Scan for the cell matching the given text and deliver its [X, Y] coordinate at center. 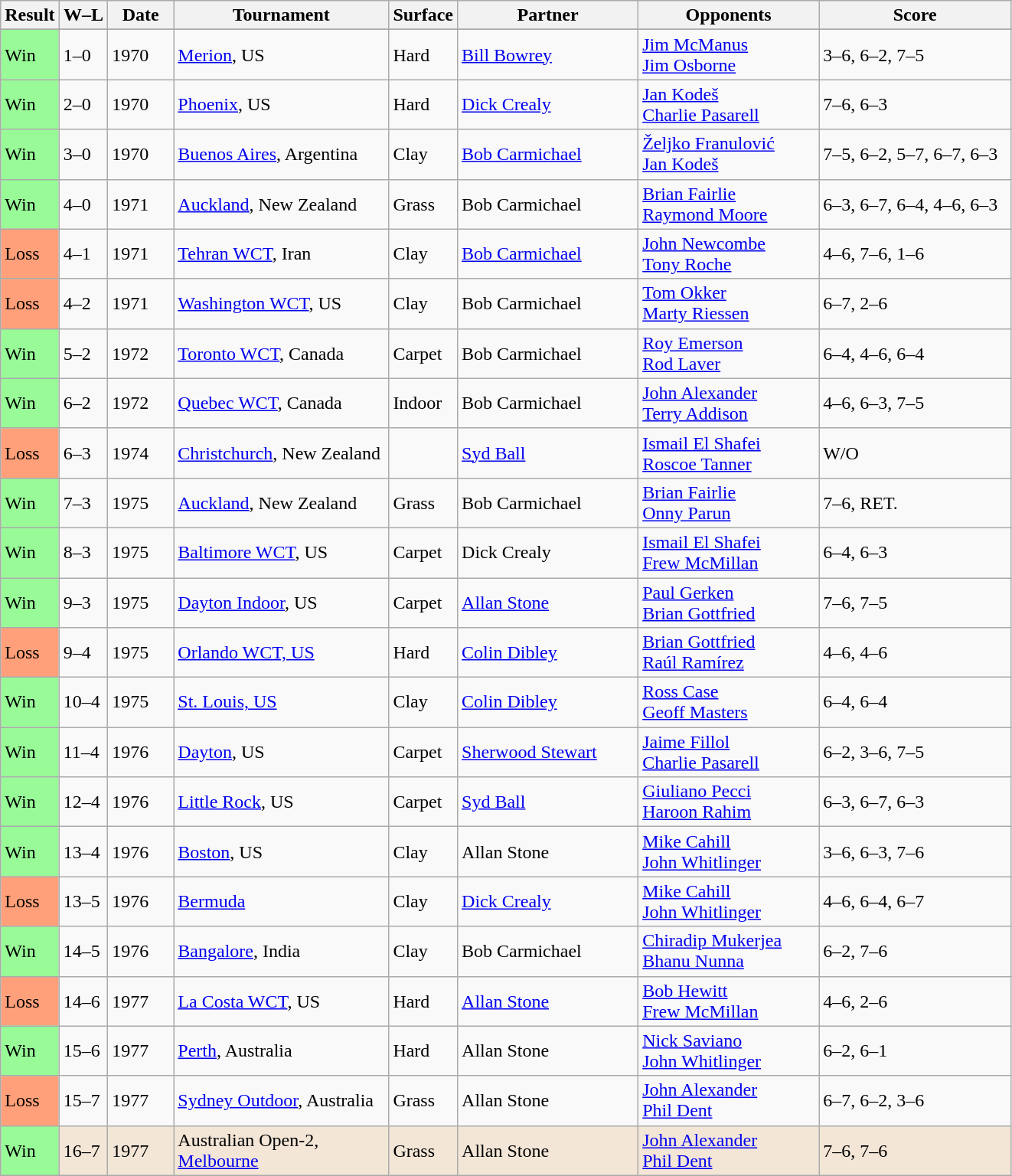
Željko Franulović Jan Kodeš [729, 155]
10–4 [83, 703]
13–4 [83, 851]
Chiradip Mukerjea Bhanu Nunna [729, 951]
Australian Open-2, Melbourne [282, 1150]
4–2 [83, 303]
Orlando WCT, US [282, 652]
4–6, 4–6 [916, 652]
6–3, 6–7, 6–4, 4–6, 6–3 [916, 204]
7–3 [83, 502]
7–6, 7–5 [916, 602]
6–4, 6–3 [916, 553]
7–6, RET. [916, 502]
Baltimore WCT, US [282, 553]
Buenos Aires, Argentina [282, 155]
9–3 [83, 602]
16–7 [83, 1150]
3–6, 6–3, 7–6 [916, 851]
8–3 [83, 553]
Washington WCT, US [282, 303]
13–5 [83, 902]
Score [916, 15]
3–0 [83, 155]
Bermuda [282, 902]
Brian Fairlie Raymond Moore [729, 204]
4–0 [83, 204]
Giuliano Pecci Haroon Rahim [729, 802]
Jan Kodeš Charlie Pasarell [729, 104]
6–2 [83, 403]
Jaime Fillol Charlie Pasarell [729, 752]
Sherwood Stewart [548, 752]
Sydney Outdoor, Australia [282, 1101]
John Alexander Terry Addison [729, 403]
Surface [423, 15]
14–5 [83, 951]
7–6, 6–3 [916, 104]
Nick Saviano John Whitlinger [729, 1050]
Paul Gerken Brian Gottfried [729, 602]
11–4 [83, 752]
Bangalore, India [282, 951]
W/O [916, 453]
St. Louis, US [282, 703]
Bob Hewitt Frew McMillan [729, 1001]
2–0 [83, 104]
4–6, 7–6, 1–6 [916, 254]
4–1 [83, 254]
Christchurch, New Zealand [282, 453]
5–2 [83, 354]
Little Rock, US [282, 802]
9–4 [83, 652]
Toronto WCT, Canada [282, 354]
Jim McManus Jim Osborne [729, 55]
6–2, 3–6, 7–5 [916, 752]
Indoor [423, 403]
Partner [548, 15]
Phoenix, US [282, 104]
6–3, 6–7, 6–3 [916, 802]
Tehran WCT, Iran [282, 254]
La Costa WCT, US [282, 1001]
3–6, 6–2, 7–5 [916, 55]
6–4, 6–4 [916, 703]
7–6, 7–6 [916, 1150]
15–7 [83, 1101]
6–4, 4–6, 6–4 [916, 354]
Perth, Australia [282, 1050]
Brian Fairlie Onny Parun [729, 502]
Ismail El Shafei Frew McMillan [729, 553]
Tournament [282, 15]
6–7, 6–2, 3–6 [916, 1101]
6–2, 6–1 [916, 1050]
Result [30, 15]
Merion, US [282, 55]
7–5, 6–2, 5–7, 6–7, 6–3 [916, 155]
Tom Okker Marty Riessen [729, 303]
4–6, 2–6 [916, 1001]
4–6, 6–3, 7–5 [916, 403]
6–7, 2–6 [916, 303]
Opponents [729, 15]
Quebec WCT, Canada [282, 403]
1–0 [83, 55]
W–L [83, 15]
6–3 [83, 453]
15–6 [83, 1050]
Dayton, US [282, 752]
Ross Case Geoff Masters [729, 703]
Roy Emerson Rod Laver [729, 354]
Dayton Indoor, US [282, 602]
12–4 [83, 802]
4–6, 6–4, 6–7 [916, 902]
1974 [141, 453]
Boston, US [282, 851]
Date [141, 15]
14–6 [83, 1001]
John Newcombe Tony Roche [729, 254]
Brian Gottfried Raúl Ramírez [729, 652]
Ismail El Shafei Roscoe Tanner [729, 453]
6–2, 7–6 [916, 951]
Bill Bowrey [548, 55]
